Output the [X, Y] coordinate of the center of the cell containing the given text.  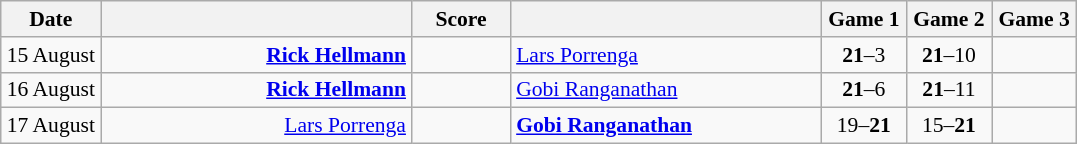
Score [461, 19]
Game 1 [864, 19]
Date [51, 19]
15 August [51, 55]
21–10 [948, 55]
15–21 [948, 126]
21–11 [948, 90]
Game 2 [948, 19]
16 August [51, 90]
21–6 [864, 90]
Game 3 [1034, 19]
21–3 [864, 55]
17 August [51, 126]
19–21 [864, 126]
